For the text-containing cell, return its midpoint in (X, Y) coordinate format. 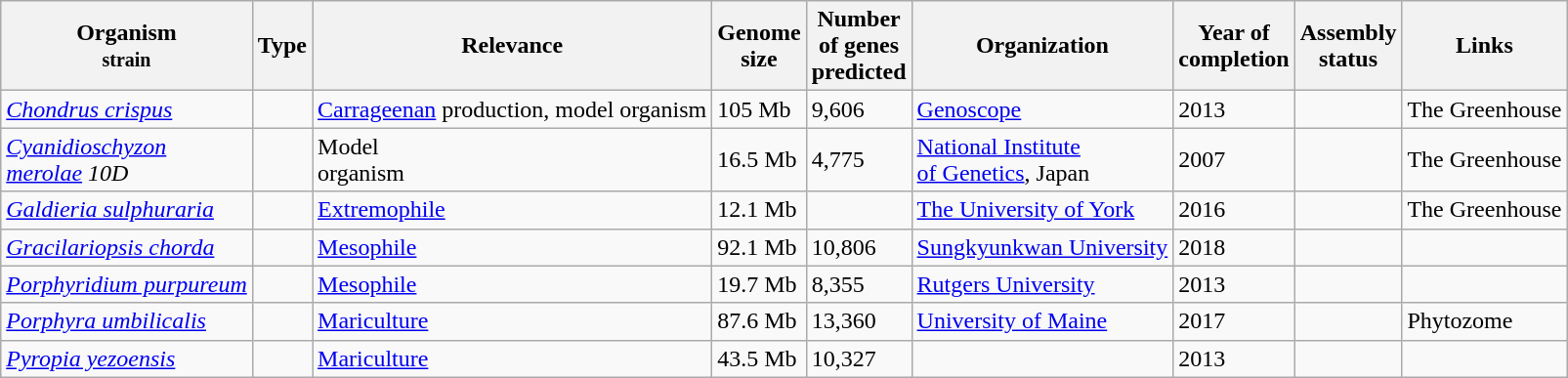
Genomesize (759, 46)
105 Mb (759, 109)
43.5 Mb (759, 358)
2018 (1234, 247)
Cyanidioschyzonmerolae 10D (127, 160)
12.1 Mb (759, 210)
2007 (1234, 160)
Carrageenan production, model organism (512, 109)
Relevance (512, 46)
Gracilariopsis chorda (127, 247)
10,327 (859, 358)
Numberof genespredicted (859, 46)
10,806 (859, 247)
Genoscope (1042, 109)
Chondrus crispus (127, 109)
Porphyridium purpureum (127, 284)
2016 (1234, 210)
Galdieria sulphuraria (127, 210)
8,355 (859, 284)
University of Maine (1042, 321)
Type (281, 46)
16.5 Mb (759, 160)
87.6 Mb (759, 321)
13,360 (859, 321)
Extremophile (512, 210)
Links (1485, 46)
Modelorganism (512, 160)
Organismstrain (127, 46)
National Instituteof Genetics, Japan (1042, 160)
2017 (1234, 321)
Sungkyunkwan University (1042, 247)
Pyropia yezoensis (127, 358)
19.7 Mb (759, 284)
Organization (1042, 46)
Year ofcompletion (1234, 46)
Phytozome (1485, 321)
The University of York (1042, 210)
Rutgers University (1042, 284)
Assemblystatus (1348, 46)
9,606 (859, 109)
Porphyra umbilicalis (127, 321)
4,775 (859, 160)
92.1 Mb (759, 247)
